Return [X, Y] of the center of cell containing provided text 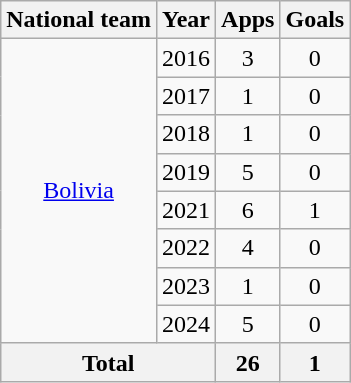
Goals [315, 20]
2024 [186, 324]
26 [248, 362]
Total [108, 362]
2019 [186, 172]
Year [186, 20]
2017 [186, 96]
2022 [186, 248]
3 [248, 58]
2023 [186, 286]
Apps [248, 20]
2016 [186, 58]
6 [248, 210]
2018 [186, 134]
2021 [186, 210]
4 [248, 248]
National team [79, 20]
Bolivia [79, 191]
